Scan for the cell matching the given text and deliver its [x, y] coordinate at center. 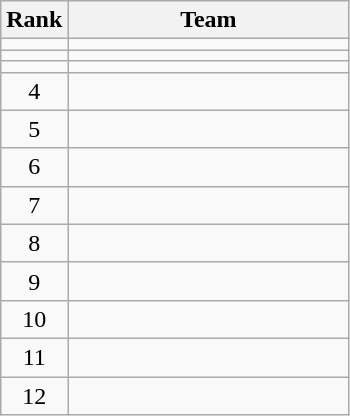
10 [34, 319]
8 [34, 243]
5 [34, 129]
Team [208, 20]
12 [34, 395]
Rank [34, 20]
7 [34, 205]
9 [34, 281]
6 [34, 167]
4 [34, 91]
11 [34, 357]
